Return (x, y) of the center of cell containing provided text 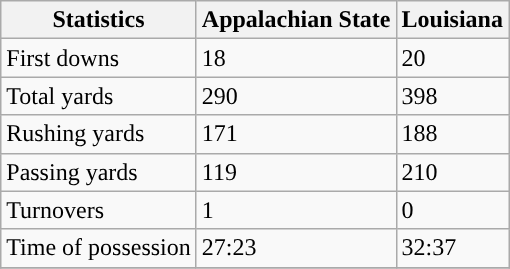
18 (296, 58)
32:37 (452, 248)
20 (452, 58)
Appalachian State (296, 20)
First downs (99, 58)
27:23 (296, 248)
Louisiana (452, 20)
290 (296, 96)
Turnovers (99, 210)
210 (452, 172)
Statistics (99, 20)
0 (452, 210)
Time of possession (99, 248)
Passing yards (99, 172)
119 (296, 172)
1 (296, 210)
171 (296, 134)
398 (452, 96)
188 (452, 134)
Rushing yards (99, 134)
Total yards (99, 96)
